Identify which cell holds the provided text, then report its (x, y) central coordinate. 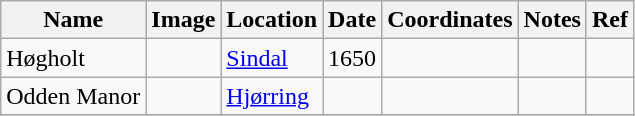
Høgholt (74, 58)
Hjørring (272, 96)
1650 (352, 58)
Image (184, 20)
Ref (610, 20)
Odden Manor (74, 96)
Name (74, 20)
Location (272, 20)
Coordinates (450, 20)
Sindal (272, 58)
Notes (552, 20)
Date (352, 20)
